From the cell containing the given text, extract its center point as (x, y) coordinate. 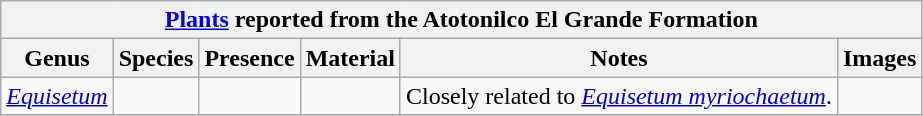
Material (350, 58)
Genus (57, 58)
Plants reported from the Atotonilco El Grande Formation (462, 20)
Closely related to Equisetum myriochaetum. (618, 96)
Notes (618, 58)
Equisetum (57, 96)
Presence (250, 58)
Species (156, 58)
Images (879, 58)
